Return the (X, Y) coordinate for the center point of the cell that contains the specified text.  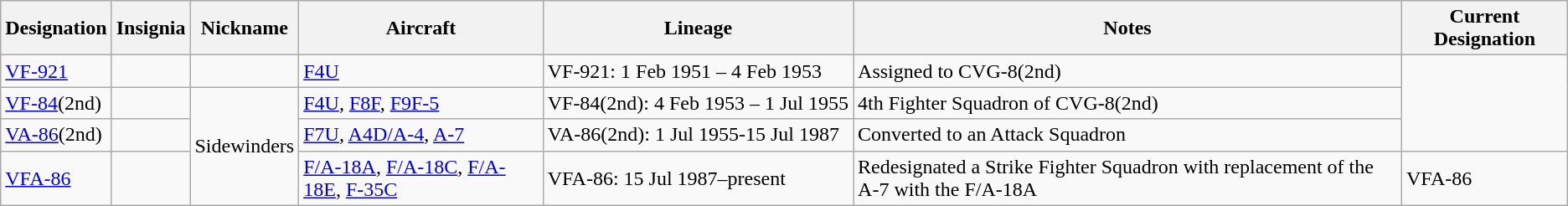
F7U, A4D/A-4, A-7 (420, 135)
VA-86(2nd): 1 Jul 1955-15 Jul 1987 (698, 135)
Designation (56, 28)
VF-921: 1 Feb 1951 – 4 Feb 1953 (698, 71)
Current Designation (1484, 28)
4th Fighter Squadron of CVG-8(2nd) (1127, 103)
Redesignated a Strike Fighter Squadron with replacement of the A-7 with the F/A-18A (1127, 178)
Nickname (245, 28)
VA-86(2nd) (56, 135)
VFA-86: 15 Jul 1987–present (698, 178)
Insignia (151, 28)
Lineage (698, 28)
VF-84(2nd): 4 Feb 1953 – 1 Jul 1955 (698, 103)
VF-84(2nd) (56, 103)
VF-921 (56, 71)
Aircraft (420, 28)
Converted to an Attack Squadron (1127, 135)
F4U (420, 71)
Notes (1127, 28)
Sidewinders (245, 146)
F/A-18A, F/A-18C, F/A-18E, F-35C (420, 178)
F4U, F8F, F9F-5 (420, 103)
Assigned to CVG-8(2nd) (1127, 71)
